Find where the given text appears and provide that cell's center as (x, y) coordinate. 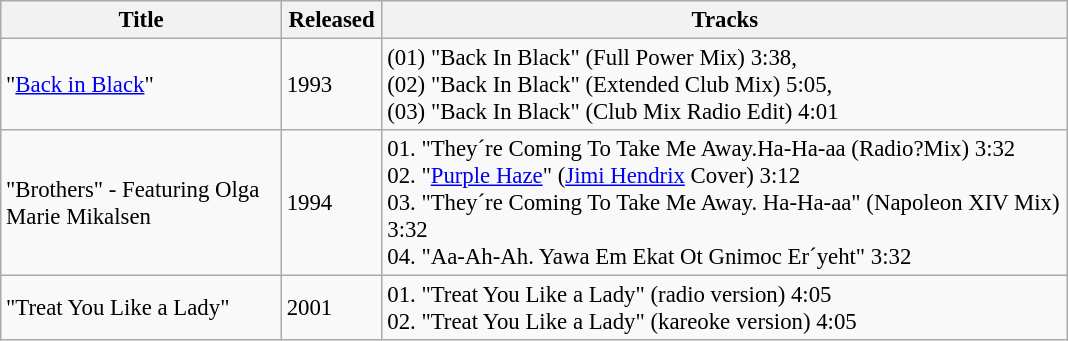
"Brothers" - Featuring Olga Marie Mikalsen (142, 203)
(01) "Back In Black" (Full Power Mix) 3:38, (02) "Back In Black" (Extended Club Mix) 5:05, (03) "Back In Black" (Club Mix Radio Edit) 4:01 (725, 85)
Title (142, 20)
1994 (332, 203)
1993 (332, 85)
01. "Treat You Like a Lady" (radio version) 4:05 02. "Treat You Like a Lady" (kareoke version) 4:05 (725, 308)
Tracks (725, 20)
2001 (332, 308)
"Back in Black" (142, 85)
"Treat You Like a Lady" (142, 308)
Released (332, 20)
